Scan for the cell matching the given text and deliver its [X, Y] coordinate at center. 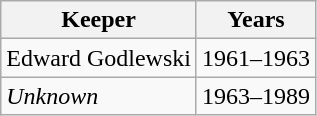
1963–1989 [256, 96]
Unknown [99, 96]
Keeper [99, 20]
Edward Godlewski [99, 58]
Years [256, 20]
1961–1963 [256, 58]
